Identify which cell holds the provided text, then report its [X, Y] central coordinate. 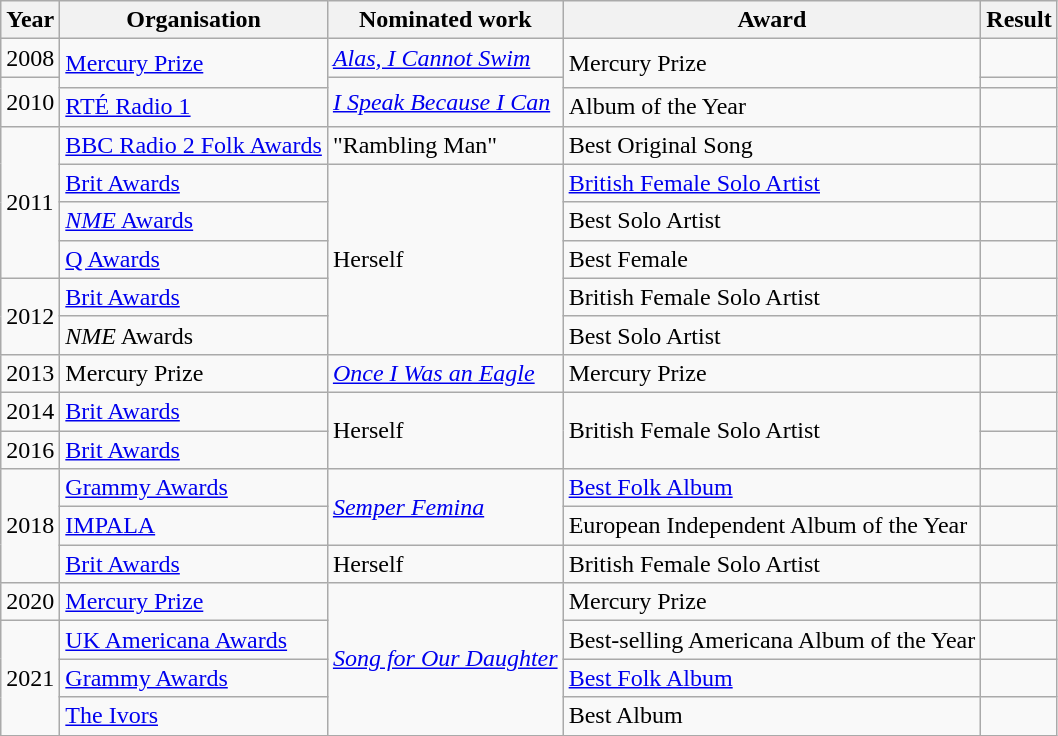
Once I Was an Eagle [445, 373]
European Independent Album of the Year [772, 526]
"Rambling Man" [445, 145]
Organisation [194, 20]
Best Female [772, 259]
Best-selling Americana Album of the Year [772, 640]
Semper Femina [445, 507]
Year [30, 20]
2020 [30, 602]
Best Album [772, 716]
Album of the Year [772, 107]
2018 [30, 526]
The Ivors [194, 716]
2008 [30, 58]
Song for Our Daughter [445, 659]
2011 [30, 202]
2014 [30, 411]
Award [772, 20]
2021 [30, 678]
Alas, I Cannot Swim [445, 58]
UK Americana Awards [194, 640]
2013 [30, 373]
IMPALA [194, 526]
2016 [30, 449]
BBC Radio 2 Folk Awards [194, 145]
2010 [30, 102]
I Speak Because I Can [445, 102]
Result [1019, 20]
RTÉ Radio 1 [194, 107]
Nominated work [445, 20]
Q Awards [194, 259]
Best Original Song [772, 145]
2012 [30, 316]
